Search for the cell housing the specified text and yield its (X, Y) center coordinate. 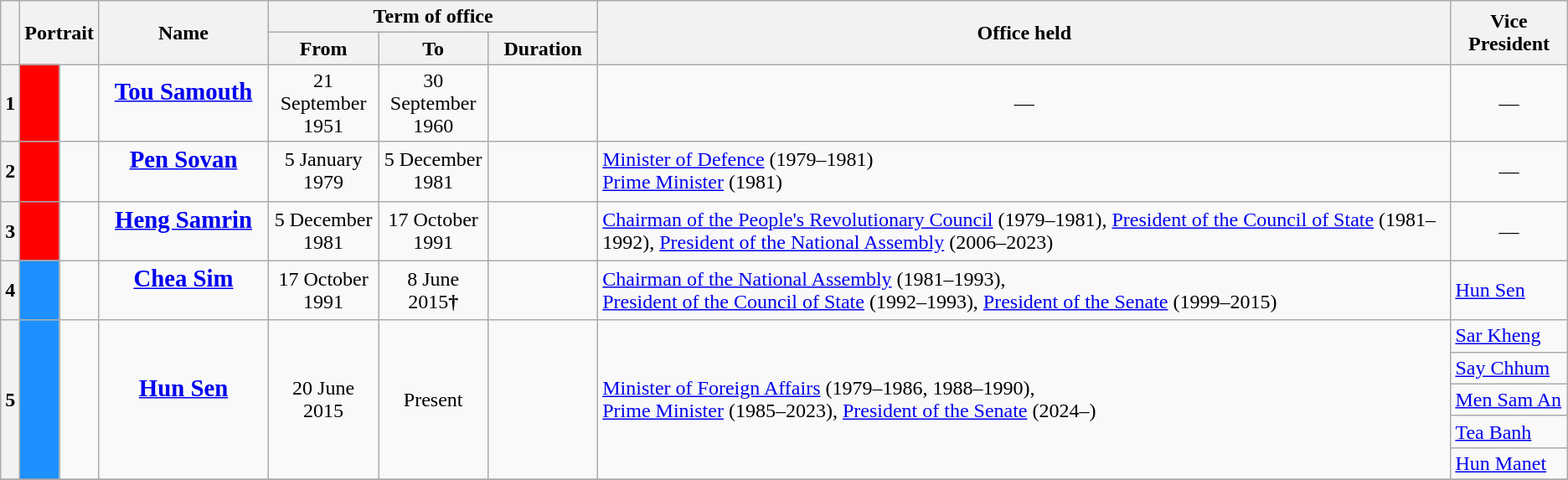
4 (10, 290)
Pen Sovan (183, 171)
Tea Banh (1509, 431)
Vice President (1509, 33)
5 (10, 400)
1 (10, 103)
Chairman of the National Assembly (1981–1993),President of the Council of State (1992–1993), President of the Senate (1999–2015) (1024, 290)
Office held (1024, 33)
Minister of Defence (1979–1981)Prime Minister (1981) (1024, 171)
Portrait (59, 33)
To (434, 49)
20 June 2015 (323, 400)
2 (10, 171)
5 January 1979 (323, 171)
Sar Kheng (1509, 336)
Hun Manet (1509, 463)
Present (434, 400)
30 September 1960 (434, 103)
8 June 2015† (434, 290)
Chea Sim (183, 290)
Tou Samouth (183, 103)
Minister of Foreign Affairs (1979–1986, 1988–1990),Prime Minister (1985–2023), President of the Senate (2024–) (1024, 400)
Term of office (434, 17)
Duration (543, 49)
21 September 1951 (323, 103)
Say Chhum (1509, 368)
From (323, 49)
Men Sam An (1509, 400)
Heng Samrin (183, 231)
3 (10, 231)
Name (183, 33)
